Detect which cell encompasses the target text, then output its [x, y] center coordinate. 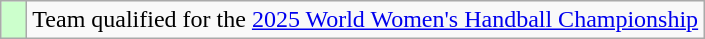
Team qualified for the 2025 World Women's Handball Championship [366, 20]
